Output the (x, y) coordinate of the center of the cell containing the given text.  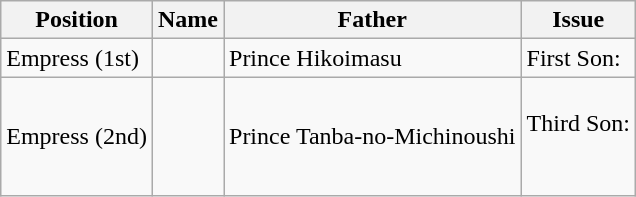
Prince Hikoimasu (373, 58)
Prince Tanba-no-Michinoushi (373, 136)
Empress (1st) (77, 58)
Empress (2nd) (77, 136)
First Son: (578, 58)
Third Son: (578, 136)
Name (188, 20)
Father (373, 20)
Position (77, 20)
Issue (578, 20)
